Detect which cell encompasses the target text, then output its [x, y] center coordinate. 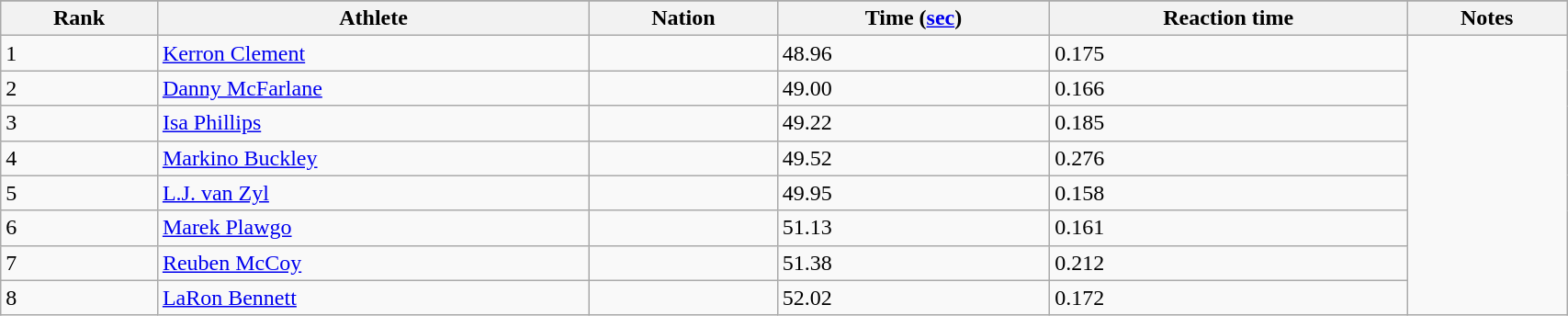
Kerron Clement [373, 53]
2 [79, 88]
0.185 [1229, 123]
52.02 [913, 298]
0.212 [1229, 263]
Nation [683, 18]
0.276 [1229, 158]
0.161 [1229, 228]
Danny McFarlane [373, 88]
0.166 [1229, 88]
1 [79, 53]
L.J. van Zyl [373, 193]
6 [79, 228]
Notes [1487, 18]
48.96 [913, 53]
Markino Buckley [373, 158]
49.52 [913, 158]
LaRon Bennett [373, 298]
8 [79, 298]
Marek Plawgo [373, 228]
51.13 [913, 228]
49.95 [913, 193]
Athlete [373, 18]
Rank [79, 18]
4 [79, 158]
0.172 [1229, 298]
Reuben McCoy [373, 263]
3 [79, 123]
0.175 [1229, 53]
49.00 [913, 88]
51.38 [913, 263]
Time (sec) [913, 18]
0.158 [1229, 193]
5 [79, 193]
49.22 [913, 123]
Reaction time [1229, 18]
Isa Phillips [373, 123]
7 [79, 263]
